Return the [x, y] coordinate for the center point of the cell that contains the specified text.  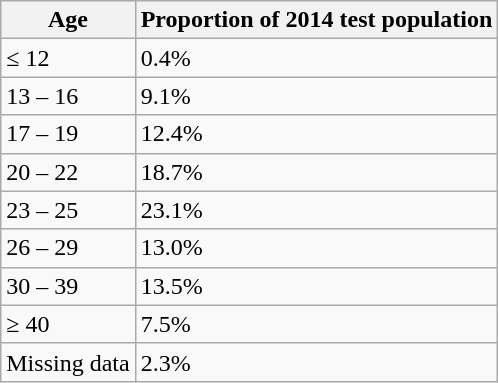
9.1% [316, 96]
Missing data [68, 362]
30 – 39 [68, 286]
0.4% [316, 58]
12.4% [316, 134]
≥ 40 [68, 324]
13.5% [316, 286]
7.5% [316, 324]
Proportion of 2014 test population [316, 20]
23.1% [316, 210]
13.0% [316, 248]
20 – 22 [68, 172]
Age [68, 20]
23 – 25 [68, 210]
≤ 12 [68, 58]
17 – 19 [68, 134]
26 – 29 [68, 248]
18.7% [316, 172]
2.3% [316, 362]
13 – 16 [68, 96]
